Return the (X, Y) coordinate for the center point of the cell that contains the specified text.  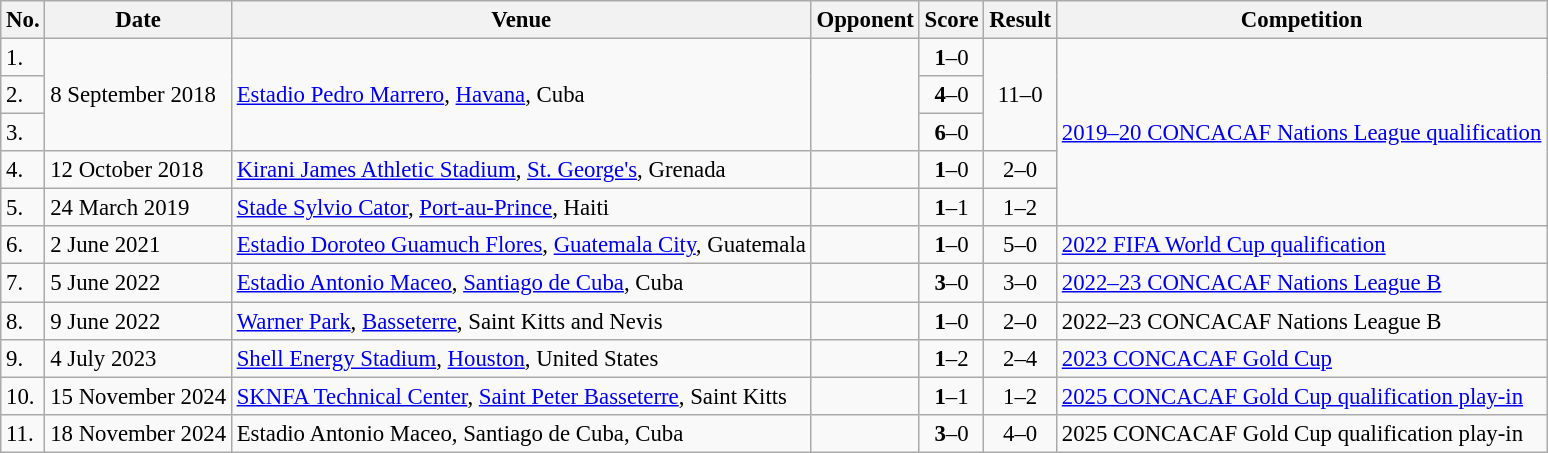
Venue (521, 20)
8 September 2018 (138, 96)
Stade Sylvio Cator, Port-au-Prince, Haiti (521, 208)
9 June 2022 (138, 321)
18 November 2024 (138, 433)
7. (23, 283)
2022 FIFA World Cup qualification (1301, 245)
2019–20 CONCACAF Nations League qualification (1301, 133)
2–4 (1020, 358)
Shell Energy Stadium, Houston, United States (521, 358)
Estadio Doroteo Guamuch Flores, Guatemala City, Guatemala (521, 245)
Date (138, 20)
No. (23, 20)
4. (23, 170)
10. (23, 396)
11–0 (1020, 96)
2 June 2021 (138, 245)
Kirani James Athletic Stadium, St. George's, Grenada (521, 170)
12 October 2018 (138, 170)
SKNFA Technical Center, Saint Peter Basseterre, Saint Kitts (521, 396)
Score (952, 20)
5 June 2022 (138, 283)
2. (23, 95)
6. (23, 245)
24 March 2019 (138, 208)
Competition (1301, 20)
2023 CONCACAF Gold Cup (1301, 358)
11. (23, 433)
Result (1020, 20)
Estadio Pedro Marrero, Havana, Cuba (521, 96)
Opponent (865, 20)
9. (23, 358)
1. (23, 58)
4 July 2023 (138, 358)
3. (23, 133)
5–0 (1020, 245)
15 November 2024 (138, 396)
5. (23, 208)
6–0 (952, 133)
8. (23, 321)
Warner Park, Basseterre, Saint Kitts and Nevis (521, 321)
